Pinpoint the cell where the given text exists, returning its (x, y) midpoint coordinate. 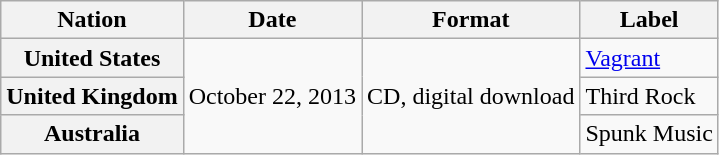
Vagrant (649, 58)
Nation (92, 20)
October 22, 2013 (272, 96)
Label (649, 20)
Spunk Music (649, 134)
CD, digital download (471, 96)
Australia (92, 134)
Third Rock (649, 96)
United Kingdom (92, 96)
Format (471, 20)
Date (272, 20)
United States (92, 58)
